For the text-containing cell, return its midpoint in (x, y) coordinate format. 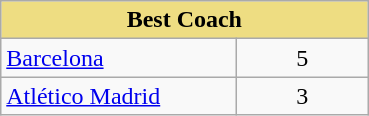
5 (302, 58)
Barcelona (119, 58)
Best Coach (184, 20)
3 (302, 96)
Atlético Madrid (119, 96)
